Provide the (X, Y) coordinate of the cell's center where the given text is located.  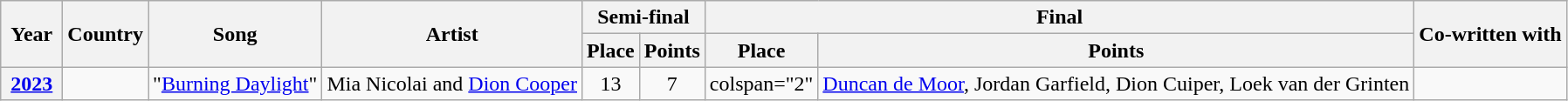
Final (1059, 17)
Semi-final (644, 17)
7 (672, 84)
"Burning Daylight" (236, 84)
colspan="2" (761, 84)
Co-written with (1490, 34)
2023 (31, 84)
Year (31, 34)
13 (611, 84)
Artist (452, 34)
Duncan de Moor, Jordan Garfield, Dion Cuiper, Loek van der Grinten (1116, 84)
Country (106, 34)
Song (236, 34)
Mia Nicolai and Dion Cooper (452, 84)
